From the cell containing the given text, extract its center point as [X, Y] coordinate. 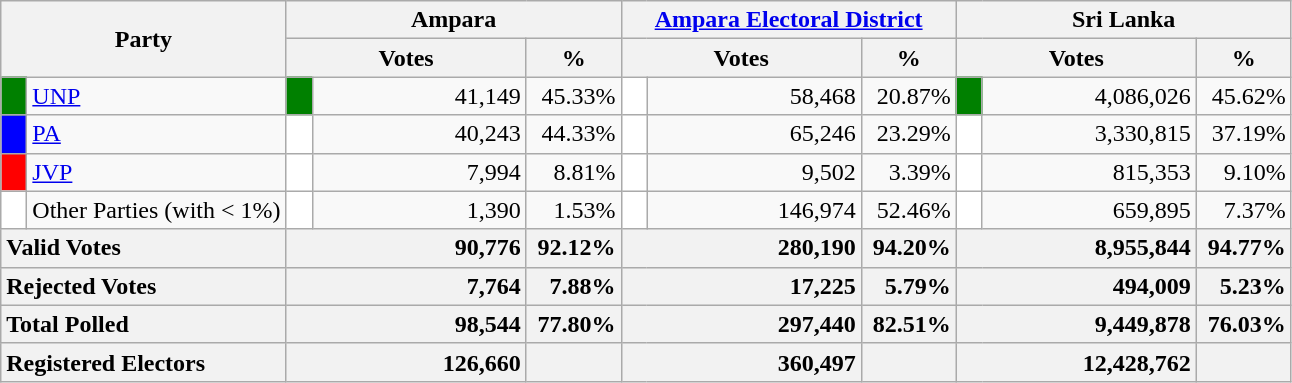
Total Polled [144, 324]
297,440 [741, 324]
20.87% [908, 96]
659,895 [1089, 210]
146,974 [754, 210]
23.29% [908, 134]
4,086,026 [1089, 96]
65,246 [754, 134]
Valid Votes [144, 248]
Rejected Votes [144, 286]
9.10% [1244, 172]
8.81% [574, 172]
92.12% [574, 248]
3.39% [908, 172]
Party [144, 39]
7,994 [419, 172]
44.33% [574, 134]
JVP [156, 172]
494,009 [1076, 286]
41,149 [419, 96]
5.79% [908, 286]
7,764 [406, 286]
815,353 [1089, 172]
5.23% [1244, 286]
82.51% [908, 324]
58,468 [754, 96]
1.53% [574, 210]
94.20% [908, 248]
3,330,815 [1089, 134]
8,955,844 [1076, 248]
1,390 [419, 210]
9,502 [754, 172]
76.03% [1244, 324]
37.19% [1244, 134]
Sri Lanka [1124, 20]
7.88% [574, 286]
Registered Electors [144, 362]
98,544 [406, 324]
Ampara [454, 20]
126,660 [406, 362]
45.62% [1244, 96]
45.33% [574, 96]
40,243 [419, 134]
77.80% [574, 324]
UNP [156, 96]
52.46% [908, 210]
280,190 [741, 248]
Other Parties (with < 1%) [156, 210]
9,449,878 [1076, 324]
12,428,762 [1076, 362]
7.37% [1244, 210]
17,225 [741, 286]
PA [156, 134]
90,776 [406, 248]
Ampara Electoral District [788, 20]
94.77% [1244, 248]
360,497 [741, 362]
